Find where the given text appears and provide that cell's center as (X, Y) coordinate. 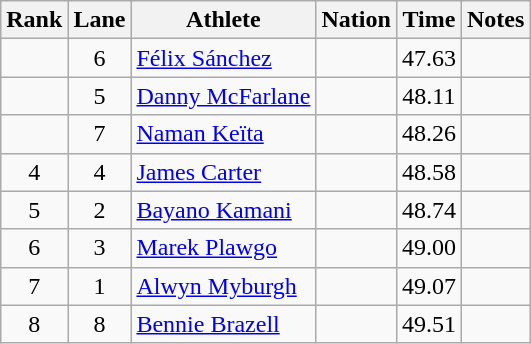
Danny McFarlane (224, 96)
Time (428, 20)
Bennie Brazell (224, 324)
48.58 (428, 172)
47.63 (428, 58)
3 (100, 248)
49.51 (428, 324)
Alwyn Myburgh (224, 286)
Bayano Kamani (224, 210)
James Carter (224, 172)
49.00 (428, 248)
Notes (495, 20)
Athlete (224, 20)
Marek Plawgo (224, 248)
Félix Sánchez (224, 58)
48.26 (428, 134)
49.07 (428, 286)
1 (100, 286)
Rank (34, 20)
Lane (100, 20)
Nation (356, 20)
2 (100, 210)
48.74 (428, 210)
Naman Keïta (224, 134)
48.11 (428, 96)
